Identify which cell holds the provided text, then report its [x, y] central coordinate. 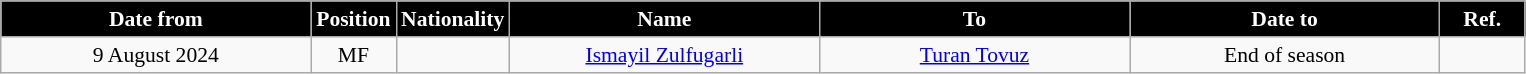
Nationality [452, 19]
Ismayil Zulfugarli [664, 55]
9 August 2024 [156, 55]
Turan Tovuz [974, 55]
MF [354, 55]
Ref. [1482, 19]
Date from [156, 19]
Date to [1285, 19]
End of season [1285, 55]
Name [664, 19]
Position [354, 19]
To [974, 19]
